Scan for the cell matching the given text and deliver its [x, y] coordinate at center. 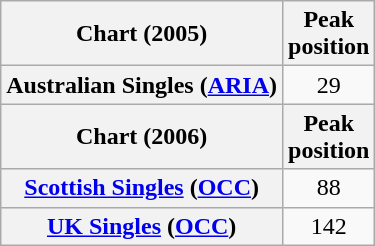
Scottish Singles (OCC) [142, 188]
UK Singles (OCC) [142, 226]
29 [329, 85]
Chart (2005) [142, 34]
88 [329, 188]
Australian Singles (ARIA) [142, 85]
142 [329, 226]
Chart (2006) [142, 136]
